Extract the (X, Y) coordinate from the center of the cell holding the provided text.  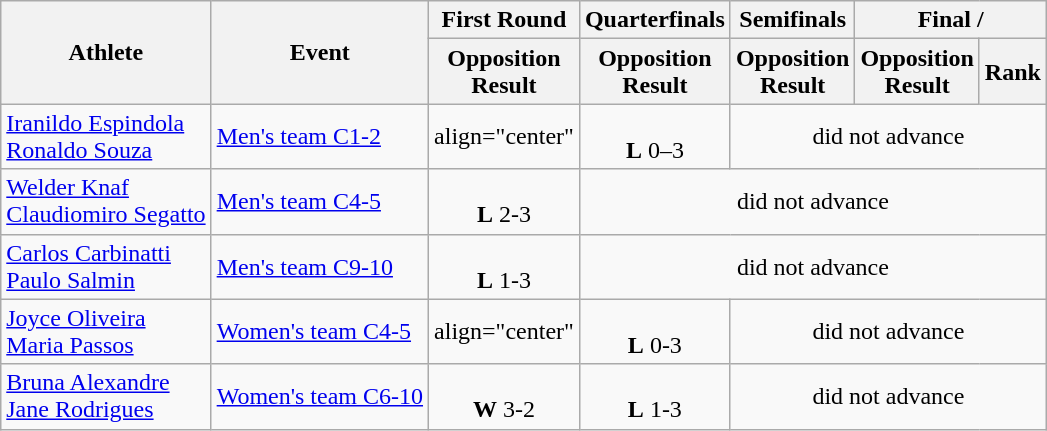
Welder Knaf Claudiomiro Segatto (106, 202)
Men's team C4-5 (320, 202)
L 0–3 (654, 136)
Women's team C6-10 (320, 396)
Rank (1012, 72)
Quarterfinals (654, 20)
L 0-3 (654, 332)
Iranildo Espindola Ronaldo Souza (106, 136)
First Round (504, 20)
Women's team C4-5 (320, 332)
Event (320, 52)
Final / (951, 20)
Carlos Carbinatti Paulo Salmin (106, 266)
W 3-2 (504, 396)
Men's team C9-10 (320, 266)
Joyce Oliveira Maria Passos (106, 332)
Men's team C1-2 (320, 136)
Bruna Alexandre Jane Rodrigues (106, 396)
L 2-3 (504, 202)
Semifinals (792, 20)
Athlete (106, 52)
